Find where the given text appears and provide that cell's center as [x, y] coordinate. 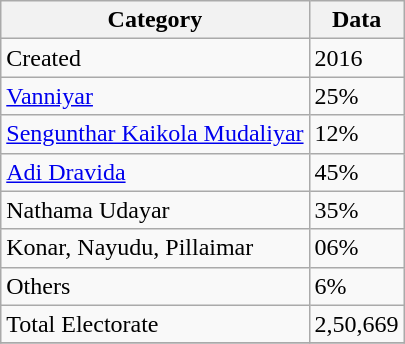
Adi Dravida [155, 172]
Konar, Nayudu, Pillaimar [155, 248]
45% [356, 172]
Vanniyar [155, 96]
6% [356, 286]
Data [356, 20]
Others [155, 286]
35% [356, 210]
06% [356, 248]
25% [356, 96]
2016 [356, 58]
Created [155, 58]
Total Electorate [155, 324]
12% [356, 134]
Category [155, 20]
Sengunthar Kaikola Mudaliyar [155, 134]
Nathama Udayar [155, 210]
2,50,669 [356, 324]
